Extract the [X, Y] coordinate from the center of the cell holding the provided text.  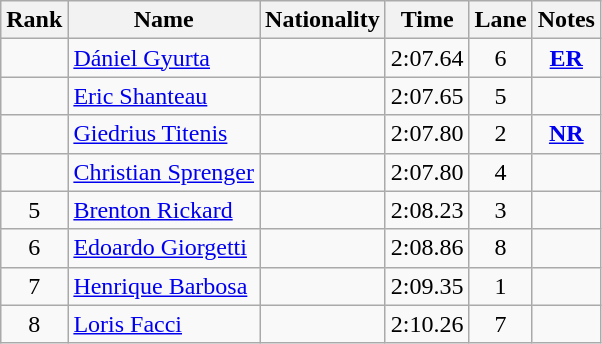
Giedrius Titenis [164, 134]
2 [500, 134]
3 [500, 210]
4 [500, 172]
ER [566, 58]
Brenton Rickard [164, 210]
2:09.35 [427, 286]
Dániel Gyurta [164, 58]
2:07.65 [427, 96]
Rank [34, 20]
Lane [500, 20]
Christian Sprenger [164, 172]
Henrique Barbosa [164, 286]
Edoardo Giorgetti [164, 248]
Notes [566, 20]
1 [500, 286]
Nationality [323, 20]
Time [427, 20]
2:10.26 [427, 324]
Eric Shanteau [164, 96]
2:07.64 [427, 58]
2:08.23 [427, 210]
NR [566, 134]
Name [164, 20]
Loris Facci [164, 324]
2:08.86 [427, 248]
